Provide the [X, Y] coordinate of the cell's center where the given text is located.  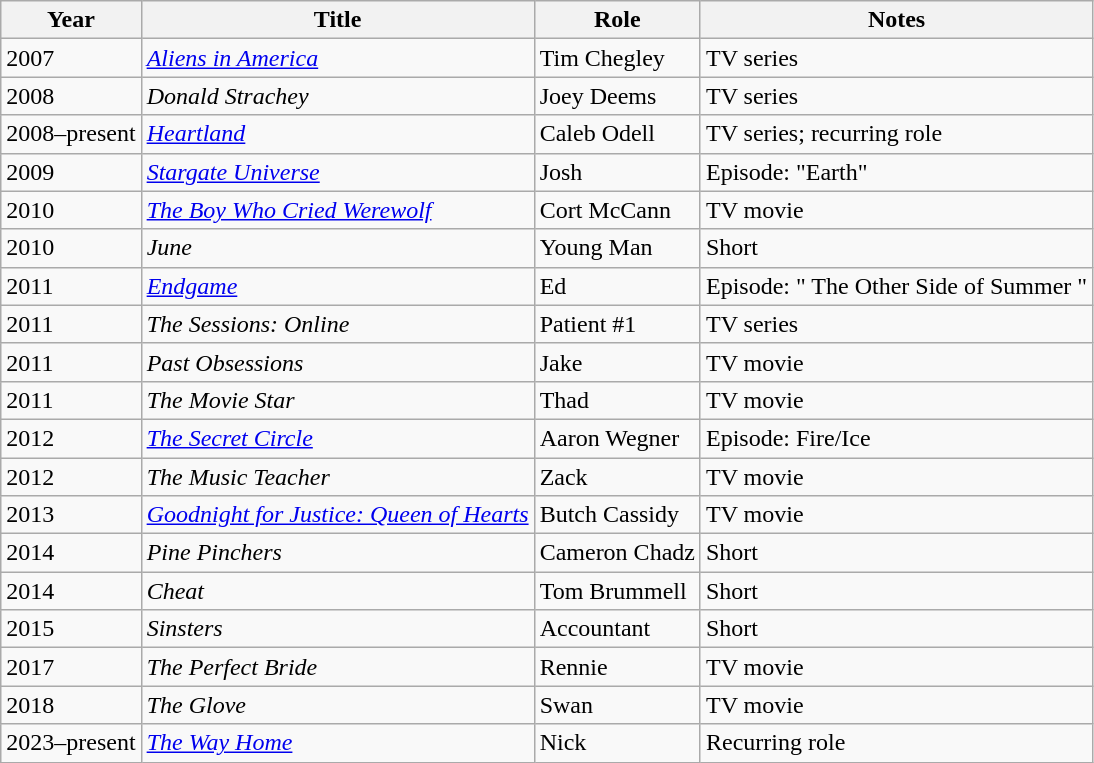
The Perfect Bride [338, 667]
Goodnight for Justice: Queen of Hearts [338, 515]
Episode: Fire/Ice [896, 438]
Cort McCann [617, 210]
Sinsters [338, 629]
The Boy Who Cried Werewolf [338, 210]
June [338, 248]
Cheat [338, 591]
The Secret Circle [338, 438]
Cameron Chadz [617, 553]
2008–present [71, 134]
Zack [617, 477]
The Way Home [338, 743]
Role [617, 20]
Episode: "Earth" [896, 172]
Josh [617, 172]
Young Man [617, 248]
2018 [71, 705]
Year [71, 20]
2008 [71, 96]
Notes [896, 20]
Past Obsessions [338, 362]
Tim Chegley [617, 58]
Caleb Odell [617, 134]
Thad [617, 400]
2023–present [71, 743]
Jake [617, 362]
Episode: " The Other Side of Summer " [896, 286]
TV series; recurring role [896, 134]
2017 [71, 667]
Swan [617, 705]
Accountant [617, 629]
The Music Teacher [338, 477]
2007 [71, 58]
Pine Pinchers [338, 553]
Aliens in America [338, 58]
Endgame [338, 286]
Butch Cassidy [617, 515]
2013 [71, 515]
Title [338, 20]
2015 [71, 629]
Joey Deems [617, 96]
Ed [617, 286]
The Sessions: Online [338, 324]
Patient #1 [617, 324]
Rennie [617, 667]
The Movie Star [338, 400]
Stargate Universe [338, 172]
The Glove [338, 705]
2009 [71, 172]
Aaron Wegner [617, 438]
Donald Strachey [338, 96]
Tom Brummell [617, 591]
Nick [617, 743]
Recurring role [896, 743]
Heartland [338, 134]
